Return the [x, y] coordinate for the center point of the cell that contains the specified text.  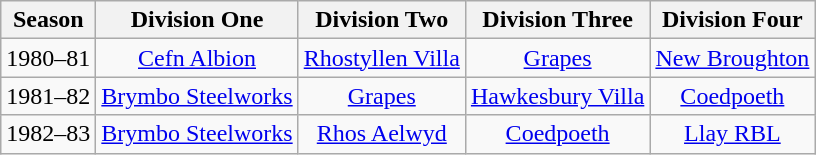
1982–83 [48, 134]
Cefn Albion [197, 58]
Hawkesbury Villa [557, 96]
Llay RBL [732, 134]
Division One [197, 20]
Rhos Aelwyd [382, 134]
1981–82 [48, 96]
Division Two [382, 20]
Rhostyllen Villa [382, 58]
Season [48, 20]
Division Four [732, 20]
Division Three [557, 20]
1980–81 [48, 58]
New Broughton [732, 58]
